Pinpoint the cell where the given text exists, returning its (x, y) midpoint coordinate. 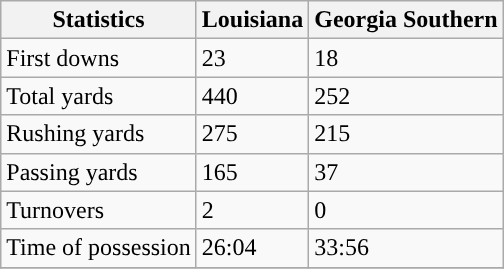
215 (406, 134)
2 (252, 210)
26:04 (252, 248)
Turnovers (99, 210)
18 (406, 58)
Rushing yards (99, 134)
23 (252, 58)
Total yards (99, 96)
33:56 (406, 248)
Passing yards (99, 172)
Statistics (99, 20)
First downs (99, 58)
Time of possession (99, 248)
Georgia Southern (406, 20)
37 (406, 172)
252 (406, 96)
0 (406, 210)
Louisiana (252, 20)
440 (252, 96)
165 (252, 172)
275 (252, 134)
